Output the [x, y] coordinate of the center of the cell containing the given text.  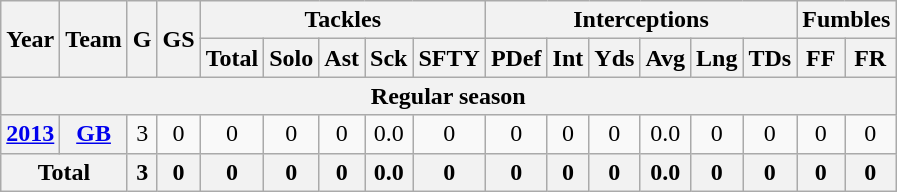
Fumbles [846, 20]
GS [178, 39]
Sck [388, 58]
TDs [770, 58]
2013 [30, 134]
Tackles [342, 20]
PDef [516, 58]
Ast [342, 58]
Solo [292, 58]
Avg [666, 58]
Int [568, 58]
Year [30, 39]
Lng [717, 58]
Team [94, 39]
Regular season [448, 96]
Interceptions [640, 20]
FR [870, 58]
SFTY [449, 58]
FF [821, 58]
GB [94, 134]
Yds [614, 58]
G [142, 39]
